Identify which cell holds the provided text, then report its [X, Y] central coordinate. 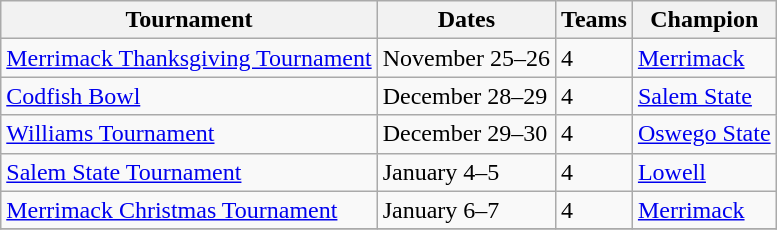
December 28–29 [466, 96]
January 6–7 [466, 210]
Salem State [704, 96]
Tournament [189, 20]
Champion [704, 20]
Williams Tournament [189, 134]
Codfish Bowl [189, 96]
Merrimack Thanksgiving Tournament [189, 58]
Dates [466, 20]
Salem State Tournament [189, 172]
Lowell [704, 172]
December 29–30 [466, 134]
Teams [594, 20]
January 4–5 [466, 172]
November 25–26 [466, 58]
Merrimack Christmas Tournament [189, 210]
Oswego State [704, 134]
